Detect which cell encompasses the target text, then output its (X, Y) center coordinate. 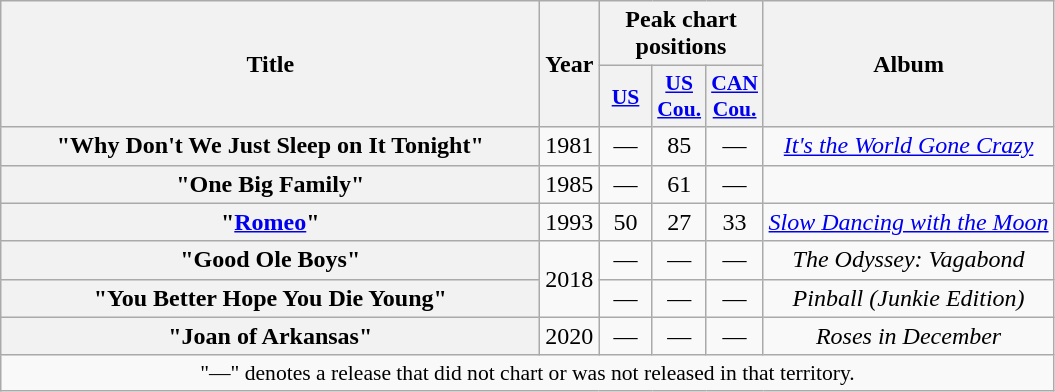
"—" denotes a release that did not chart or was not released in that territory. (528, 373)
50 (626, 222)
"You Better Hope You Die Young" (270, 298)
33 (734, 222)
It's the World Gone Crazy (908, 146)
"Romeo" (270, 222)
Peak chart positions (681, 34)
US (626, 96)
Slow Dancing with the Moon (908, 222)
Roses in December (908, 336)
1993 (570, 222)
CANCou. (734, 96)
"One Big Family" (270, 184)
2018 (570, 279)
27 (679, 222)
Pinball (Junkie Edition) (908, 298)
1981 (570, 146)
"Why Don't We Just Sleep on It Tonight" (270, 146)
Year (570, 64)
85 (679, 146)
Album (908, 64)
"Joan of Arkansas" (270, 336)
The Odyssey: Vagabond (908, 260)
USCou. (679, 96)
"Good Ole Boys" (270, 260)
2020 (570, 336)
1985 (570, 184)
61 (679, 184)
Title (270, 64)
